Detect which cell encompasses the target text, then output its (x, y) center coordinate. 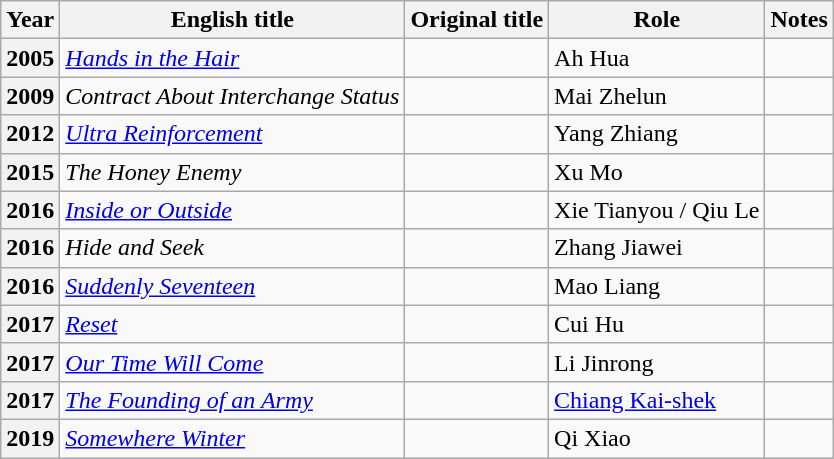
Xu Mo (657, 172)
Year (30, 20)
Ultra Reinforcement (232, 134)
Suddenly Seventeen (232, 286)
Xie Tianyou / Qiu Le (657, 210)
Notes (799, 20)
2009 (30, 96)
Li Jinrong (657, 362)
Original title (477, 20)
Qi Xiao (657, 438)
Mao Liang (657, 286)
2012 (30, 134)
Inside or Outside (232, 210)
Ah Hua (657, 58)
Zhang Jiawei (657, 248)
2015 (30, 172)
Cui Hu (657, 324)
Hands in the Hair (232, 58)
2019 (30, 438)
Role (657, 20)
2005 (30, 58)
Yang Zhiang (657, 134)
Our Time Will Come (232, 362)
The Founding of an Army (232, 400)
Mai Zhelun (657, 96)
Somewhere Winter (232, 438)
Reset (232, 324)
Contract About Interchange Status (232, 96)
The Honey Enemy (232, 172)
Chiang Kai-shek (657, 400)
Hide and Seek (232, 248)
English title (232, 20)
